Extract the (X, Y) coordinate from the center of the cell holding the provided text.  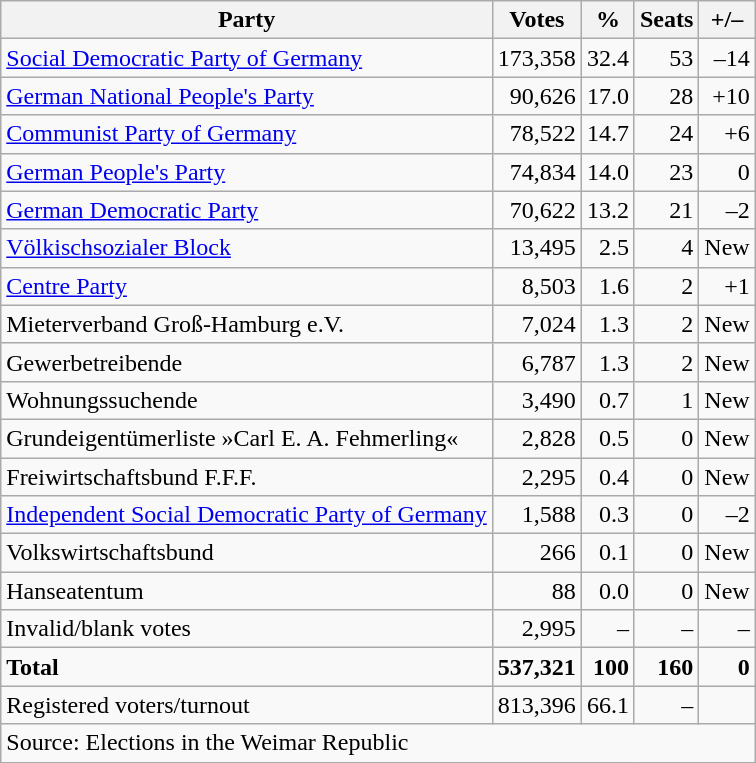
+1 (727, 286)
+6 (727, 134)
Freiwirtschaftsbund F.F.F. (247, 477)
Centre Party (247, 286)
Invalid/blank votes (247, 629)
Independent Social Democratic Party of Germany (247, 515)
+10 (727, 96)
100 (608, 667)
53 (666, 58)
Social Democratic Party of Germany (247, 58)
28 (666, 96)
–14 (727, 58)
24 (666, 134)
% (608, 20)
13,495 (536, 248)
+/– (727, 20)
21 (666, 210)
Völkischsozialer Block (247, 248)
German Democratic Party (247, 210)
7,024 (536, 324)
17.0 (608, 96)
173,358 (536, 58)
2.5 (608, 248)
Seats (666, 20)
14.7 (608, 134)
0.5 (608, 438)
Mieterverband Groß-Hamburg e.V. (247, 324)
Wohnungssuchende (247, 400)
88 (536, 591)
Votes (536, 20)
Total (247, 667)
66.1 (608, 705)
14.0 (608, 172)
0.0 (608, 591)
Source: Elections in the Weimar Republic (378, 743)
266 (536, 553)
2,828 (536, 438)
German People's Party (247, 172)
813,396 (536, 705)
1 (666, 400)
Registered voters/turnout (247, 705)
0.7 (608, 400)
32.4 (608, 58)
0.4 (608, 477)
6,787 (536, 362)
Party (247, 20)
2,295 (536, 477)
537,321 (536, 667)
160 (666, 667)
90,626 (536, 96)
Volkswirtschaftsbund (247, 553)
German National People's Party (247, 96)
Hanseatentum (247, 591)
Grundeigentümerliste »Carl E. A. Fehmerling« (247, 438)
1,588 (536, 515)
23 (666, 172)
Communist Party of Germany (247, 134)
0.1 (608, 553)
2,995 (536, 629)
8,503 (536, 286)
0.3 (608, 515)
4 (666, 248)
13.2 (608, 210)
74,834 (536, 172)
1.6 (608, 286)
70,622 (536, 210)
3,490 (536, 400)
Gewerbetreibende (247, 362)
78,522 (536, 134)
